From the cell containing the given text, extract its center point as (x, y) coordinate. 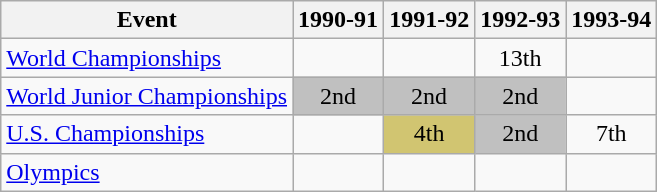
13th (520, 58)
1992-93 (520, 20)
Event (147, 20)
1990-91 (338, 20)
World Championships (147, 58)
World Junior Championships (147, 96)
1993-94 (612, 20)
1991-92 (430, 20)
4th (430, 134)
Olympics (147, 172)
7th (612, 134)
U.S. Championships (147, 134)
